Return [X, Y] of the center of cell containing provided text 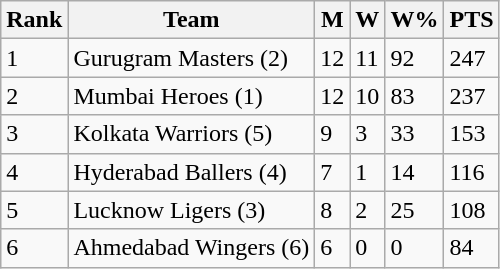
Hyderabad Ballers (4) [192, 172]
Team [192, 20]
Gurugram Masters (2) [192, 58]
92 [414, 58]
14 [414, 172]
10 [368, 96]
84 [472, 248]
5 [34, 210]
25 [414, 210]
237 [472, 96]
Ahmedabad Wingers (6) [192, 248]
247 [472, 58]
9 [332, 134]
M [332, 20]
Rank [34, 20]
PTS [472, 20]
33 [414, 134]
W% [414, 20]
108 [472, 210]
11 [368, 58]
7 [332, 172]
W [368, 20]
8 [332, 210]
83 [414, 96]
153 [472, 134]
Lucknow Ligers (3) [192, 210]
116 [472, 172]
4 [34, 172]
Kolkata Warriors (5) [192, 134]
Mumbai Heroes (1) [192, 96]
